Return (x, y) of the center of cell containing provided text 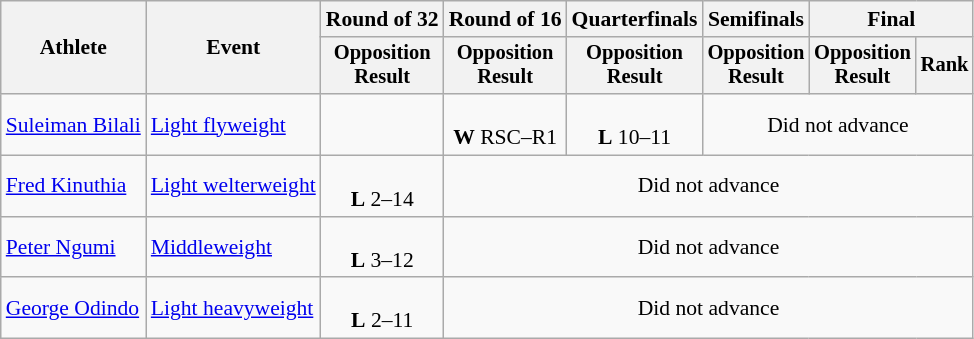
Event (234, 48)
Semifinals (756, 19)
Round of 16 (506, 19)
Light flyweight (234, 124)
Quarterfinals (635, 19)
Light welterweight (234, 186)
Athlete (74, 48)
Final (891, 19)
L 10–11 (635, 124)
Round of 32 (382, 19)
L 3–12 (382, 248)
Peter Ngumi (74, 248)
L 2–14 (382, 186)
Light heavyweight (234, 308)
L 2–11 (382, 308)
Middleweight (234, 248)
Rank (945, 66)
Fred Kinuthia (74, 186)
George Odindo (74, 308)
Suleiman Bilali (74, 124)
W RSC–R1 (506, 124)
